Determine the (X, Y) coordinate at the center of the cell enclosing the given text.  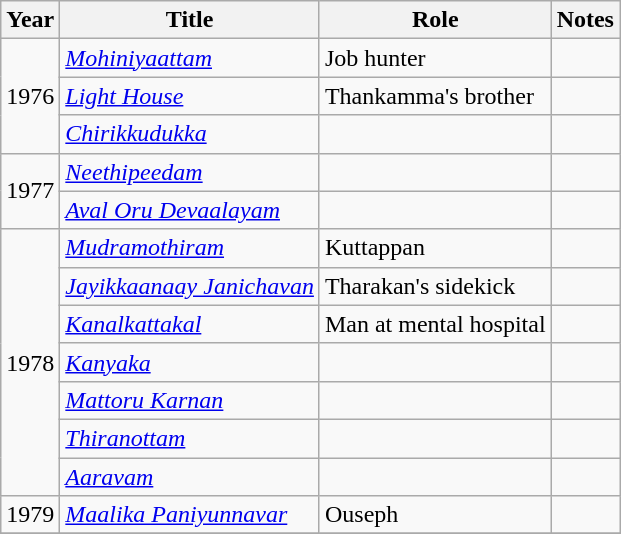
Aaravam (190, 477)
Mudramothiram (190, 248)
Notes (585, 20)
Kanyaka (190, 362)
1977 (30, 191)
Light House (190, 96)
Chirikkudukka (190, 134)
Maalika Paniyunnavar (190, 515)
Jayikkaanaay Janichavan (190, 286)
Job hunter (435, 58)
1978 (30, 362)
1979 (30, 515)
Role (435, 20)
Neethipeedam (190, 172)
Kuttappan (435, 248)
Aval Oru Devaalayam (190, 210)
1976 (30, 96)
Ouseph (435, 515)
Year (30, 20)
Thankamma's brother (435, 96)
Kanalkattakal (190, 324)
Tharakan's sidekick (435, 286)
Title (190, 20)
Thiranottam (190, 438)
Man at mental hospital (435, 324)
Mohiniyaattam (190, 58)
Mattoru Karnan (190, 400)
